From the cell containing the given text, extract its center point as [x, y] coordinate. 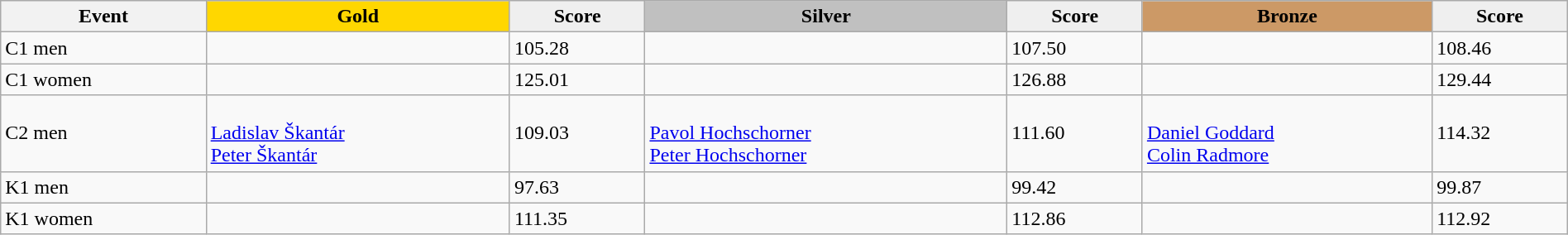
Event [103, 17]
Gold [357, 17]
108.46 [1500, 48]
K1 women [103, 218]
Ladislav ŠkantárPeter Škantár [357, 133]
112.92 [1500, 218]
109.03 [577, 133]
C1 women [103, 79]
Bronze [1287, 17]
C2 men [103, 133]
114.32 [1500, 133]
105.28 [577, 48]
111.60 [1075, 133]
Pavol HochschornerPeter Hochschorner [826, 133]
Daniel GoddardColin Radmore [1287, 133]
99.42 [1075, 187]
Silver [826, 17]
97.63 [577, 187]
126.88 [1075, 79]
129.44 [1500, 79]
K1 men [103, 187]
107.50 [1075, 48]
111.35 [577, 218]
112.86 [1075, 218]
125.01 [577, 79]
99.87 [1500, 187]
C1 men [103, 48]
